Scan for the cell matching the given text and deliver its (X, Y) coordinate at center. 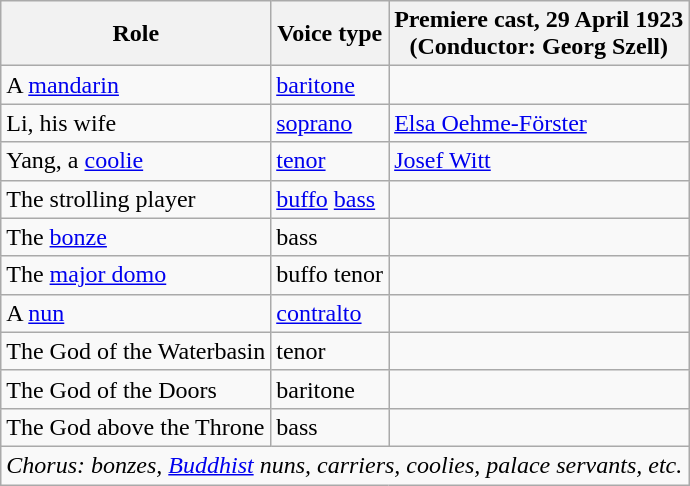
The major domo (136, 275)
A mandarin (136, 85)
The God above the Throne (136, 427)
soprano (330, 123)
Chorus: bonzes, Buddhist nuns, carriers, coolies, palace servants, etc. (345, 465)
The strolling player (136, 199)
The God of the Doors (136, 389)
Role (136, 34)
Yang, a coolie (136, 161)
The bonze (136, 237)
The God of the Waterbasin (136, 351)
A nun (136, 313)
Li, his wife (136, 123)
Voice type (330, 34)
buffo tenor (330, 275)
buffo bass (330, 199)
Josef Witt (539, 161)
contralto (330, 313)
Premiere cast, 29 April 1923 (Conductor: Georg Szell) (539, 34)
Elsa Oehme-Förster (539, 123)
